Detect which cell encompasses the target text, then output its [x, y] center coordinate. 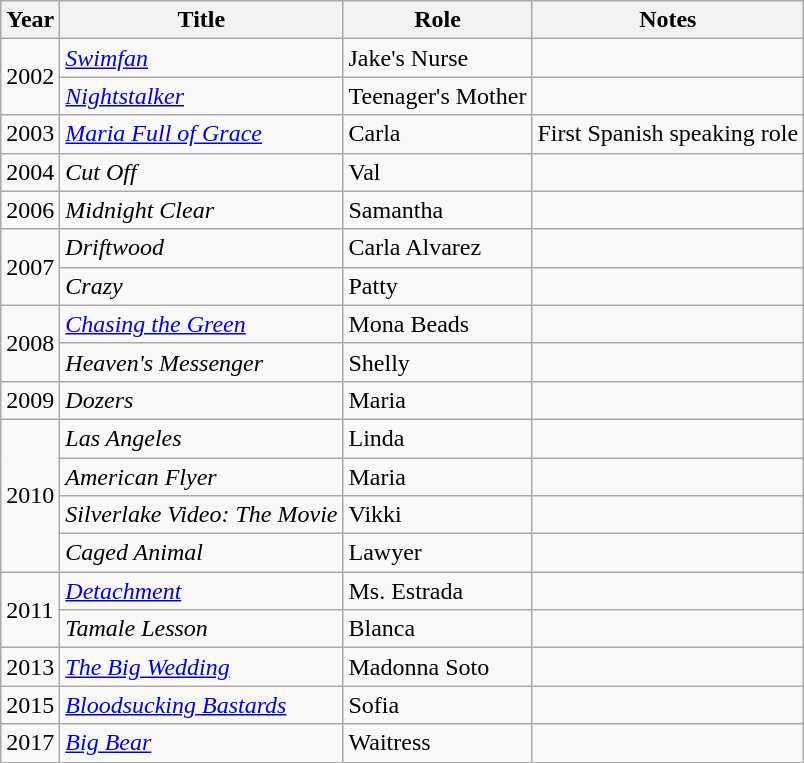
Year [30, 20]
2009 [30, 400]
2008 [30, 343]
Vikki [438, 515]
Tamale Lesson [202, 629]
Waitress [438, 743]
Jake's Nurse [438, 58]
Swimfan [202, 58]
Detachment [202, 591]
2007 [30, 267]
Mona Beads [438, 324]
Las Angeles [202, 438]
Dozers [202, 400]
Maria Full of Grace [202, 134]
Midnight Clear [202, 210]
Big Bear [202, 743]
Nightstalker [202, 96]
Lawyer [438, 553]
American Flyer [202, 477]
Sofia [438, 705]
Carla Alvarez [438, 248]
2013 [30, 667]
Blanca [438, 629]
Samantha [438, 210]
Ms. Estrada [438, 591]
Caged Animal [202, 553]
Madonna Soto [438, 667]
Heaven's Messenger [202, 362]
Role [438, 20]
Cut Off [202, 172]
Linda [438, 438]
Notes [668, 20]
Crazy [202, 286]
Carla [438, 134]
Title [202, 20]
Bloodsucking Bastards [202, 705]
2002 [30, 77]
2015 [30, 705]
Chasing the Green [202, 324]
2006 [30, 210]
Silverlake Video: The Movie [202, 515]
2011 [30, 610]
Val [438, 172]
2003 [30, 134]
Driftwood [202, 248]
The Big Wedding [202, 667]
Teenager's Mother [438, 96]
2004 [30, 172]
Shelly [438, 362]
2017 [30, 743]
2010 [30, 495]
Patty [438, 286]
First Spanish speaking role [668, 134]
